Return the [X, Y] coordinate for the center point of the cell that contains the specified text.  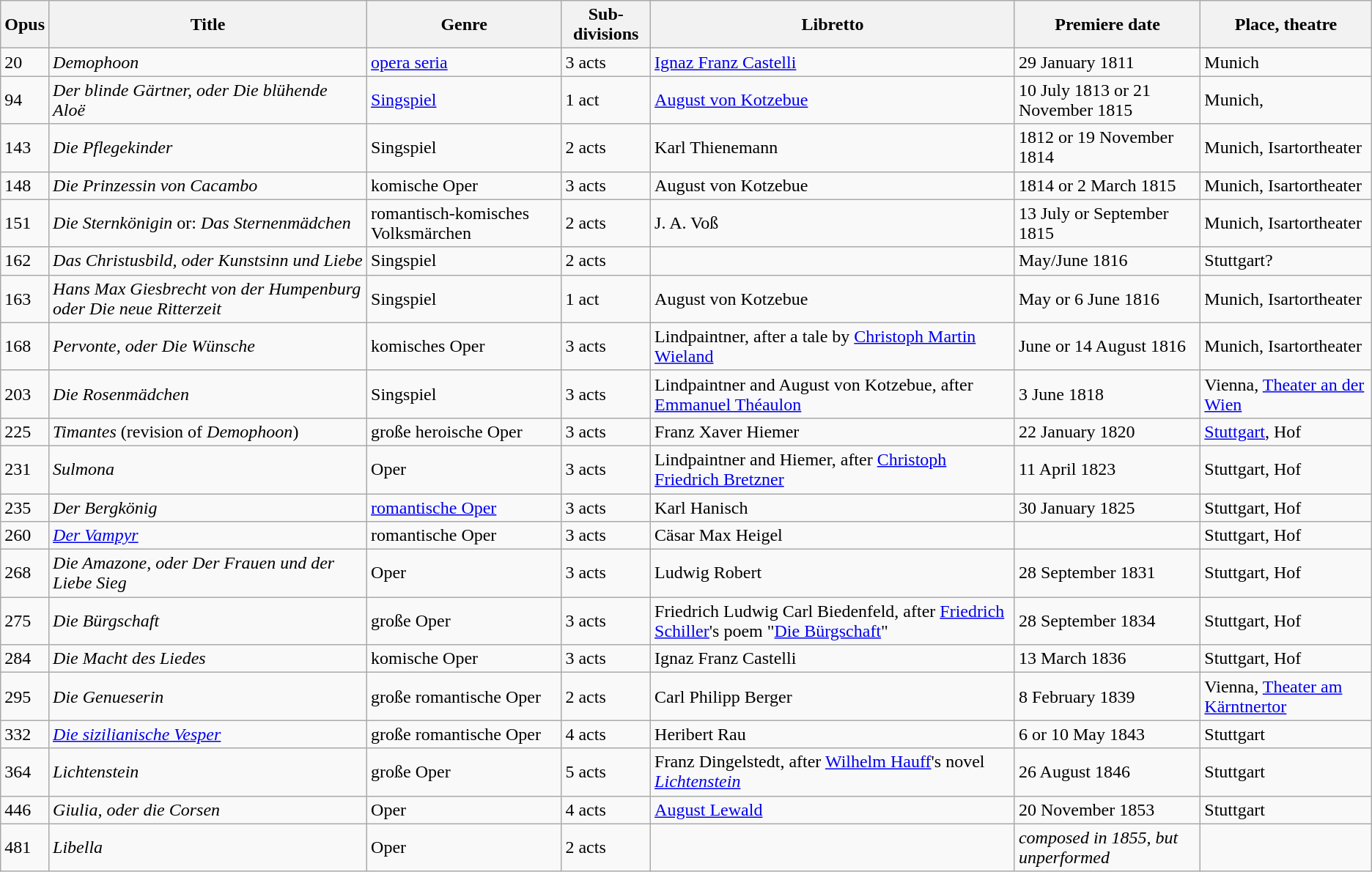
28 September 1831 [1107, 573]
163 [25, 299]
22 January 1820 [1107, 432]
opera seria [465, 62]
Karl Thienemann [833, 148]
Franz Xaver Hiemer [833, 432]
Karl Hanisch [833, 508]
28 September 1834 [1107, 621]
Die Sternkönigin or: Das Sternenmädchen [208, 223]
Libretto [833, 25]
29 January 1811 [1107, 62]
5 acts [606, 772]
143 [25, 148]
30 January 1825 [1107, 508]
Die Prinzessin von Cacambo [208, 185]
Lindpaintner, after a tale by Christoph Martin Wieland [833, 346]
8 February 1839 [1107, 696]
364 [25, 772]
May or 6 June 1816 [1107, 299]
Cäsar Max Heigel [833, 536]
Lindpaintner and Hiemer, after Christoph Friedrich Bretzner [833, 469]
große heroische Oper [465, 432]
Friedrich Ludwig Carl Biedenfeld, after Friedrich Schiller's poem "Die Bürgschaft" [833, 621]
Pervonte, oder Die Wünsche [208, 346]
Libella [208, 847]
20 [25, 62]
Vienna, Theater an der Wien [1286, 394]
Die Macht des Liedes [208, 659]
284 [25, 659]
Franz Dingelstedt, after Wilhelm Hauff's novel Lichtenstein [833, 772]
151 [25, 223]
Giulia, oder die Corsen [208, 810]
94 [25, 100]
composed in 1855, but unperformed [1107, 847]
Sub­divisions [606, 25]
Lichtenstein [208, 772]
162 [25, 261]
Title [208, 25]
Sulmona [208, 469]
Genre [465, 25]
20 November 1853 [1107, 810]
June or 14 August 1816 [1107, 346]
Die Pflegekinder [208, 148]
Premiere date [1107, 25]
235 [25, 508]
Vienna, Theater am Kärntnertor [1286, 696]
komisches Oper [465, 346]
225 [25, 432]
J. A. Voß [833, 223]
Timantes (revision of Demophoon) [208, 432]
6 or 10 May 1843 [1107, 734]
11 April 1823 [1107, 469]
231 [25, 469]
26 August 1846 [1107, 772]
275 [25, 621]
168 [25, 346]
Munich, [1286, 100]
Opus [25, 25]
May/June 1816 [1107, 261]
3 June 1818 [1107, 394]
332 [25, 734]
203 [25, 394]
Demophoon [208, 62]
10 July 1813 or 21 November 1815 [1107, 100]
Ludwig Robert [833, 573]
Stuttgart? [1286, 261]
August Lewald [833, 810]
Die sizilianische Vesper [208, 734]
Carl Philipp Berger [833, 696]
Heribert Rau [833, 734]
romantisch-komisches Volksmärchen [465, 223]
13 March 1836 [1107, 659]
Lindpaintner and August von Kotzebue, after Emmanuel Théaulon [833, 394]
481 [25, 847]
260 [25, 536]
Der Bergkönig [208, 508]
1814 or 2 March 1815 [1107, 185]
Der Vampyr [208, 536]
Das Christusbild, oder Kunstsinn und Liebe [208, 261]
Die Rosenmädchen [208, 394]
Place, theatre [1286, 25]
148 [25, 185]
295 [25, 696]
Der blinde Gärtner, oder Die blühende Aloë [208, 100]
268 [25, 573]
13 July or September 1815 [1107, 223]
1812 or 19 November 1814 [1107, 148]
Die Amazone, oder Der Frauen und der Liebe Sieg [208, 573]
Die Bürgschaft [208, 621]
Munich [1286, 62]
446 [25, 810]
Hans Max Giesbrecht von der Humpenburg oder Die neue Ritterzeit [208, 299]
Die Genueserin [208, 696]
